For the text-containing cell, return its midpoint in (x, y) coordinate format. 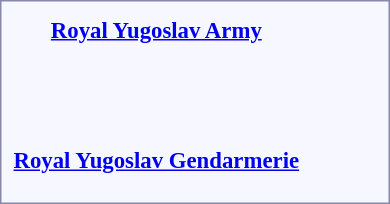
Royal Yugoslav Army (156, 30)
Royal Yugoslav Gendarmerie (156, 160)
